Identify which cell holds the provided text, then report its (X, Y) central coordinate. 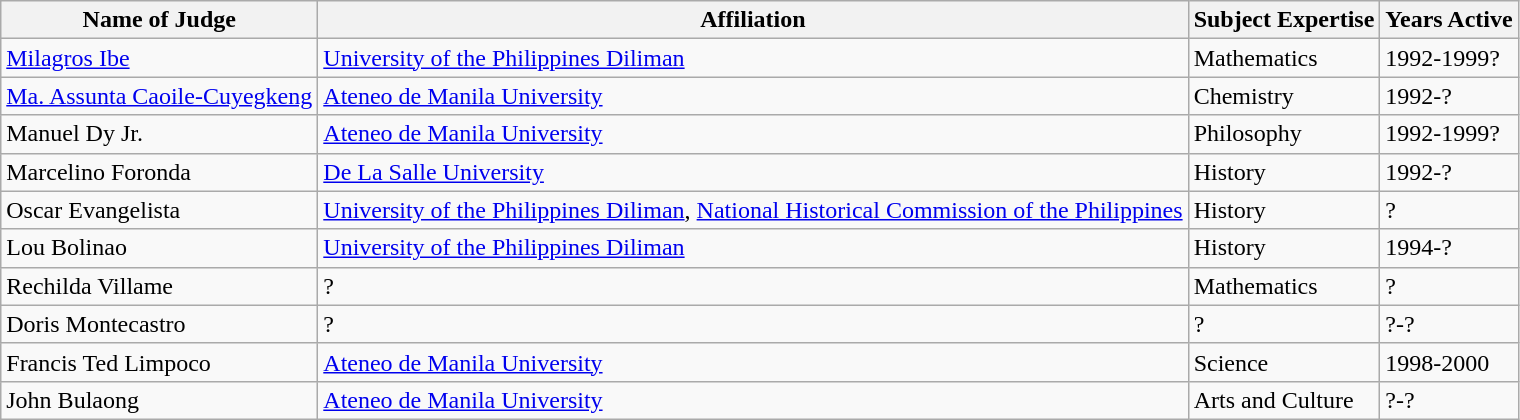
1998-2000 (1449, 362)
Philosophy (1284, 134)
Ma. Assunta Caoile-Cuyegkeng (160, 96)
Arts and Culture (1284, 400)
John Bulaong (160, 400)
Oscar Evangelista (160, 210)
Affiliation (753, 20)
Marcelino Foronda (160, 172)
De La Salle University (753, 172)
1994-? (1449, 248)
Francis Ted Limpoco (160, 362)
Years Active (1449, 20)
Manuel Dy Jr. (160, 134)
Subject Expertise (1284, 20)
University of the Philippines Diliman, National Historical Commission of the Philippines (753, 210)
Science (1284, 362)
Chemistry (1284, 96)
Rechilda Villame (160, 286)
Milagros Ibe (160, 58)
Doris Montecastro (160, 324)
Name of Judge (160, 20)
Lou Bolinao (160, 248)
